Search for the cell housing the specified text and yield its [X, Y] center coordinate. 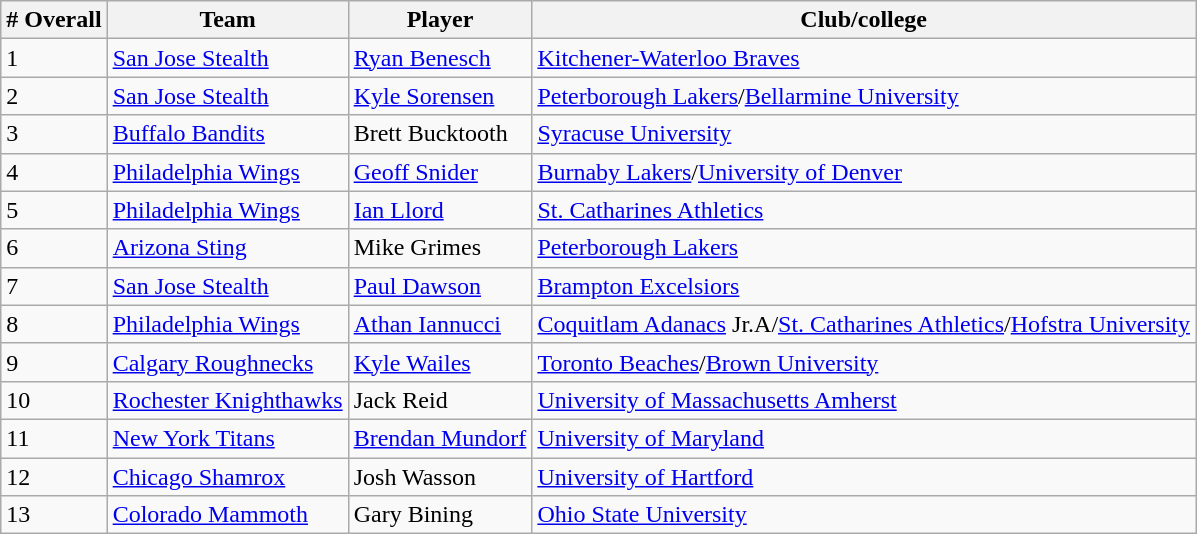
10 [54, 400]
Arizona Sting [228, 248]
University of Hartford [864, 477]
Gary Bining [440, 515]
7 [54, 286]
8 [54, 324]
11 [54, 438]
Kitchener-Waterloo Braves [864, 58]
Brampton Excelsiors [864, 286]
University of Massachusetts Amherst [864, 400]
1 [54, 58]
Jack Reid [440, 400]
Geoff Snider [440, 172]
# Overall [54, 20]
Ohio State University [864, 515]
Ryan Benesch [440, 58]
Mike Grimes [440, 248]
3 [54, 134]
Coquitlam Adanacs Jr.A/St. Catharines Athletics/Hofstra University [864, 324]
13 [54, 515]
Burnaby Lakers/University of Denver [864, 172]
Toronto Beaches/Brown University [864, 362]
Rochester Knighthawks [228, 400]
Syracuse University [864, 134]
St. Catharines Athletics [864, 210]
Brendan Mundorf [440, 438]
6 [54, 248]
2 [54, 96]
Colorado Mammoth [228, 515]
University of Maryland [864, 438]
Athan Iannucci [440, 324]
Buffalo Bandits [228, 134]
Kyle Wailes [440, 362]
New York Titans [228, 438]
Club/college [864, 20]
Player [440, 20]
Kyle Sorensen [440, 96]
Josh Wasson [440, 477]
Chicago Shamrox [228, 477]
Brett Bucktooth [440, 134]
Calgary Roughnecks [228, 362]
Paul Dawson [440, 286]
Team [228, 20]
Peterborough Lakers [864, 248]
Peterborough Lakers/Bellarmine University [864, 96]
Ian Llord [440, 210]
5 [54, 210]
9 [54, 362]
12 [54, 477]
4 [54, 172]
